Capture the cell that displays the provided text and extract its [X, Y] central coordinate. 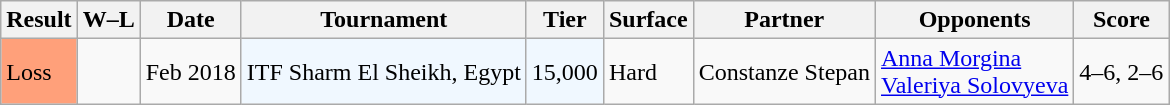
Score [1122, 20]
Constanze Stepan [784, 72]
Opponents [974, 20]
ITF Sharm El Sheikh, Egypt [384, 72]
Tournament [384, 20]
15,000 [564, 72]
Result [39, 20]
Loss [39, 72]
Feb 2018 [190, 72]
Date [190, 20]
Anna Morgina Valeriya Solovyeva [974, 72]
Hard [648, 72]
Tier [564, 20]
W–L [108, 20]
Surface [648, 20]
4–6, 2–6 [1122, 72]
Partner [784, 20]
